Capture the cell that displays the provided text and extract its [X, Y] central coordinate. 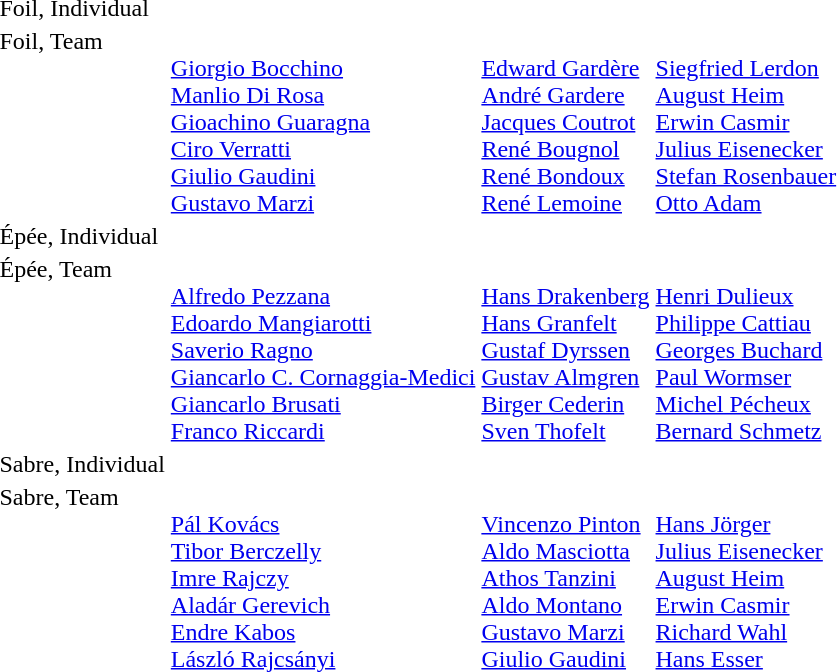
Alfredo PezzanaEdoardo MangiarottiSaverio RagnoGiancarlo C. Cornaggia-MediciGiancarlo BrusatiFranco Riccardi [323, 350]
Hans DrakenbergHans GranfeltGustaf DyrssenGustav AlmgrenBirger CederinSven Thofelt [566, 350]
Giorgio BocchinoManlio Di RosaGioachino GuaragnaCiro VerrattiGiulio GaudiniGustavo Marzi [323, 122]
Edward GardèreAndré GardereJacques CoutrotRené BougnolRené BondouxRené Lemoine [566, 122]
